Provide the [X, Y] coordinate of the cell's center where the given text is located.  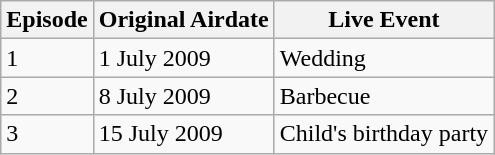
Live Event [384, 20]
1 [47, 58]
2 [47, 96]
1 July 2009 [184, 58]
Wedding [384, 58]
8 July 2009 [184, 96]
3 [47, 134]
Barbecue [384, 96]
15 July 2009 [184, 134]
Episode [47, 20]
Original Airdate [184, 20]
Child's birthday party [384, 134]
